Find where the given text appears and provide that cell's center as (X, Y) coordinate. 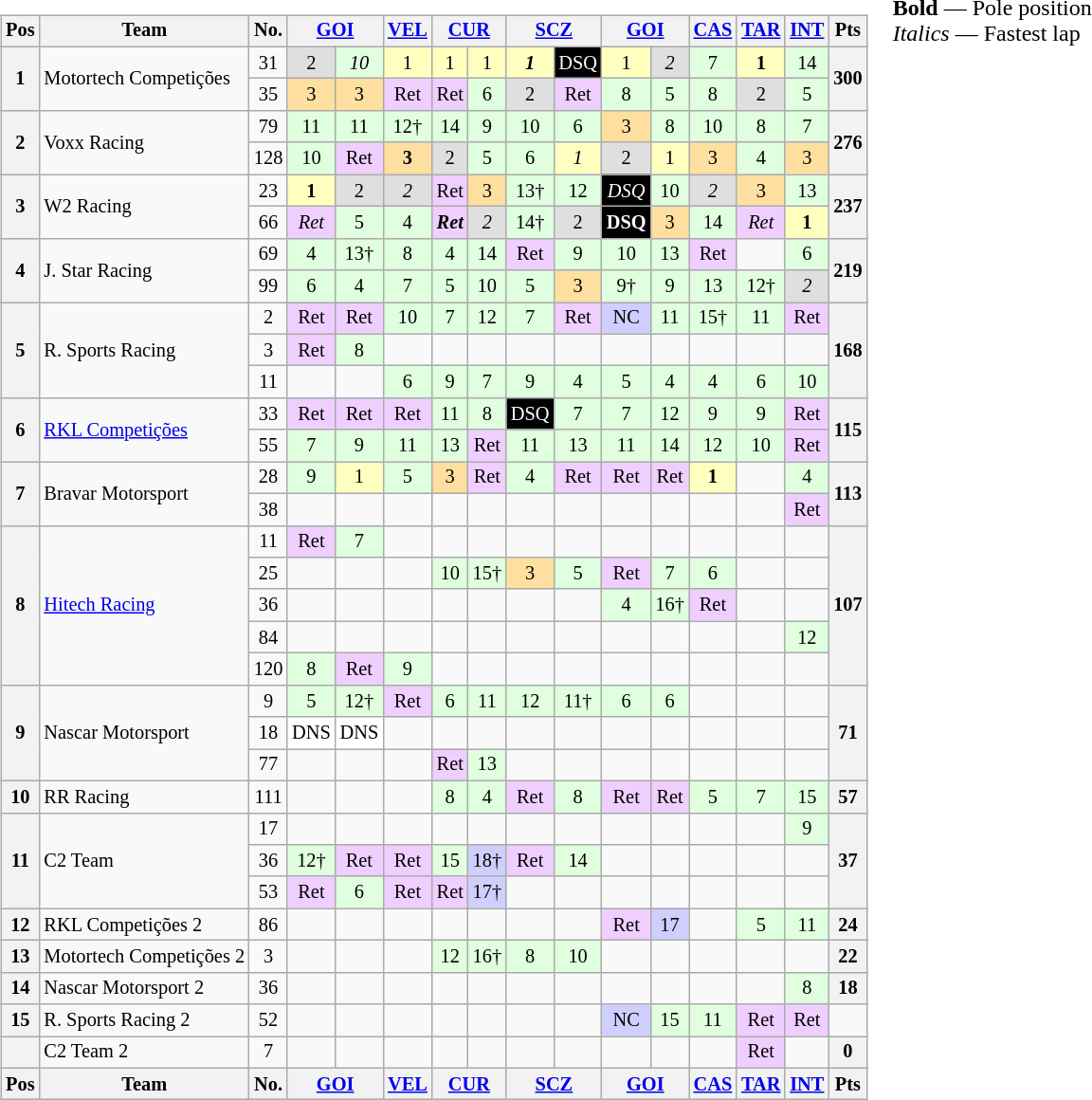
Voxx Racing (144, 142)
0 (847, 1053)
99 (268, 286)
R. Sports Racing 2 (144, 1020)
86 (268, 925)
Bravar Motorsport (144, 493)
W2 Racing (144, 207)
Hitech Racing (144, 605)
24 (847, 925)
168 (847, 351)
17† (487, 892)
55 (268, 446)
300 (847, 78)
Motortech Competições 2 (144, 957)
66 (268, 223)
9† (627, 286)
115 (847, 431)
C2 Team (144, 861)
128 (268, 158)
25 (268, 574)
14† (530, 223)
84 (268, 637)
53 (268, 892)
77 (268, 765)
107 (847, 605)
22 (847, 957)
111 (268, 797)
11† (577, 701)
23 (268, 191)
120 (268, 669)
28 (268, 478)
69 (268, 254)
276 (847, 142)
RR Racing (144, 797)
31 (268, 63)
18† (487, 861)
Motortech Competições (144, 78)
33 (268, 414)
R. Sports Racing (144, 351)
71 (847, 732)
38 (268, 509)
52 (268, 1020)
237 (847, 207)
Nascar Motorsport 2 (144, 988)
57 (847, 797)
C2 Team 2 (144, 1053)
RKL Competições 2 (144, 925)
35 (268, 95)
Nascar Motorsport (144, 732)
219 (847, 269)
J. Star Racing (144, 269)
37 (847, 861)
RKL Competições (144, 431)
79 (268, 127)
113 (847, 493)
